Output the (x, y) coordinate of the center of the cell containing the given text.  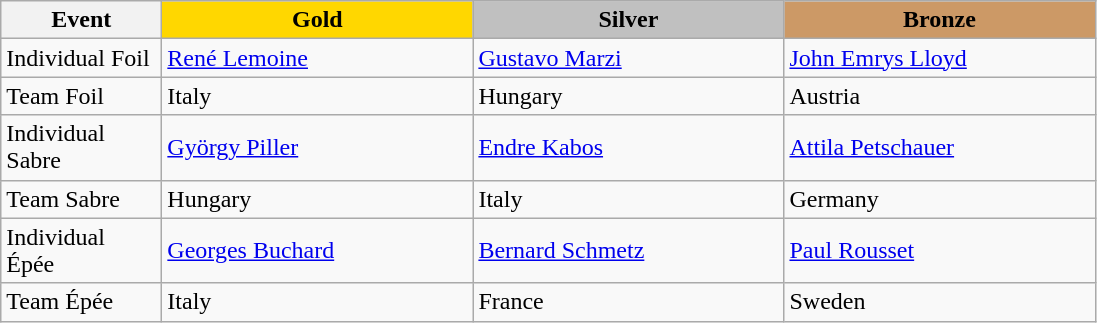
Team Sabre (82, 199)
Endre Kabos (628, 148)
Georges Buchard (318, 250)
René Lemoine (318, 58)
John Emrys Lloyd (940, 58)
Paul Rousset (940, 250)
György Piller (318, 148)
Event (82, 20)
Individual Sabre (82, 148)
Germany (940, 199)
Bernard Schmetz (628, 250)
Silver (628, 20)
Bronze (940, 20)
Individual Épée (82, 250)
Team Épée (82, 302)
Individual Foil (82, 58)
Austria (940, 96)
France (628, 302)
Gold (318, 20)
Team Foil (82, 96)
Sweden (940, 302)
Attila Petschauer (940, 148)
Gustavo Marzi (628, 58)
